Provide the [X, Y] coordinate of the cell's center where the given text is located.  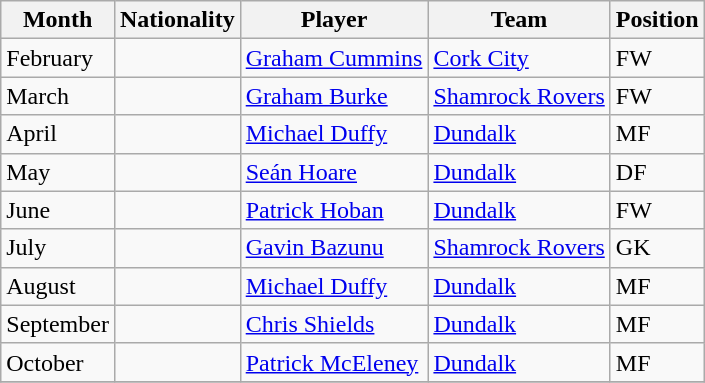
Position [657, 20]
July [58, 248]
Player [334, 20]
Team [519, 20]
Patrick Hoban [334, 210]
May [58, 172]
GK [657, 248]
October [58, 362]
Chris Shields [334, 324]
March [58, 96]
Graham Cummins [334, 58]
April [58, 134]
September [58, 324]
Seán Hoare [334, 172]
Graham Burke [334, 96]
DF [657, 172]
Month [58, 20]
Nationality [177, 20]
Gavin Bazunu [334, 248]
June [58, 210]
February [58, 58]
Patrick McEleney [334, 362]
August [58, 286]
Cork City [519, 58]
